Find where the given text appears and provide that cell's center as [x, y] coordinate. 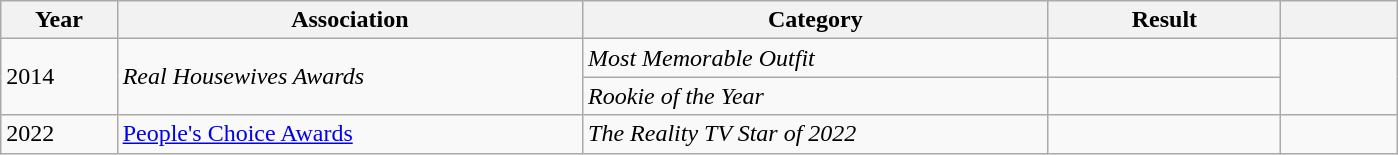
2022 [59, 134]
Result [1164, 20]
The Reality TV Star of 2022 [816, 134]
Association [350, 20]
Year [59, 20]
Rookie of the Year [816, 96]
Real Housewives Awards [350, 77]
2014 [59, 77]
People's Choice Awards [350, 134]
Category [816, 20]
Most Memorable Outfit [816, 58]
